For the text-containing cell, return its midpoint in [x, y] coordinate format. 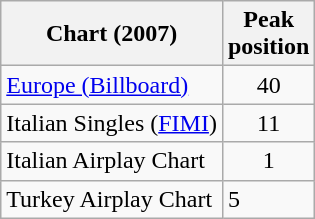
Chart (2007) [112, 34]
Italian Singles (FIMI) [112, 123]
Italian Airplay Chart [112, 161]
Turkey Airplay Chart [112, 199]
Peakposition [268, 34]
40 [268, 85]
1 [268, 161]
Europe (Billboard) [112, 85]
5 [268, 199]
11 [268, 123]
